Return the [X, Y] coordinate for the center point of the cell that contains the specified text.  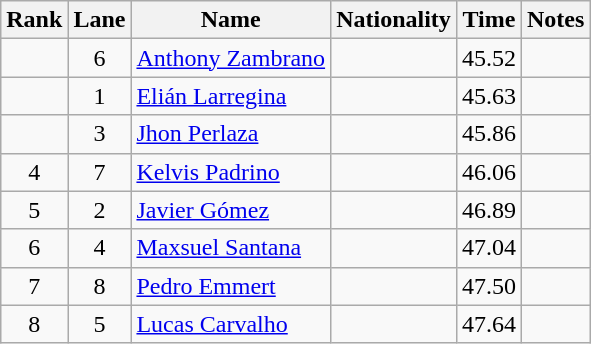
Anthony Zambrano [231, 58]
47.04 [488, 248]
3 [100, 134]
2 [100, 210]
Time [488, 20]
45.52 [488, 58]
Jhon Perlaza [231, 134]
Notes [555, 20]
Pedro Emmert [231, 286]
46.06 [488, 172]
1 [100, 96]
47.50 [488, 286]
Lucas Carvalho [231, 324]
Lane [100, 20]
Elián Larregina [231, 96]
47.64 [488, 324]
46.89 [488, 210]
Nationality [394, 20]
Javier Gómez [231, 210]
Maxsuel Santana [231, 248]
Rank [34, 20]
45.63 [488, 96]
45.86 [488, 134]
Kelvis Padrino [231, 172]
Name [231, 20]
